Search for the cell housing the specified text and yield its [x, y] center coordinate. 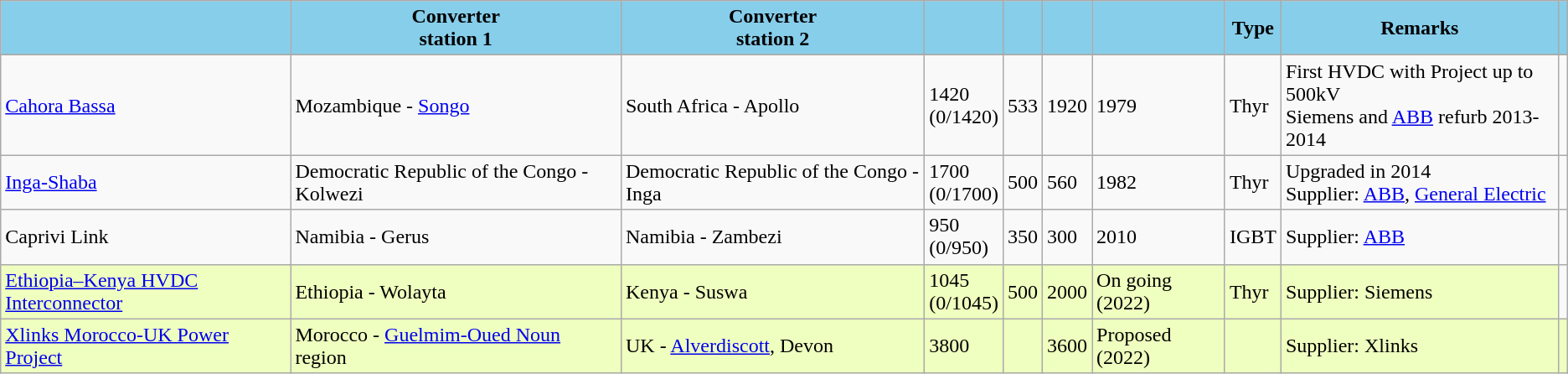
Xlinks Morocco-UK Power Project [146, 345]
Namibia - Gerus [456, 236]
Kenya - Suswa [772, 292]
3600 [1067, 345]
Democratic Republic of the Congo - Inga [772, 183]
Converterstation 1 [456, 29]
South Africa - Apollo [772, 106]
Mozambique - Songo [456, 106]
Namibia - Zambezi [772, 236]
Supplier: ABB [1419, 236]
1045 (0/1045) [964, 292]
Caprivi Link [146, 236]
Inga-Shaba [146, 183]
Ethiopia–Kenya HVDC Interconnector [146, 292]
Remarks [1419, 29]
First HVDC with Project up to 500kV Siemens and ABB refurb 2013-2014 [1419, 106]
Type [1253, 29]
2010 [1159, 236]
2000 [1067, 292]
Ethiopia - Wolayta [456, 292]
UK - Alverdiscott, Devon [772, 345]
Proposed (2022) [1159, 345]
350 [1022, 236]
On going (2022) [1159, 292]
950 (0/950) [964, 236]
IGBT [1253, 236]
1982 [1159, 183]
3800 [964, 345]
Supplier: Siemens [1419, 292]
Cahora Bassa [146, 106]
Upgraded in 2014 Supplier: ABB, General Electric [1419, 183]
560 [1067, 183]
Morocco - Guelmim-Oued Noun region [456, 345]
1920 [1067, 106]
1420 (0/1420) [964, 106]
Supplier: Xlinks [1419, 345]
Converterstation 2 [772, 29]
300 [1067, 236]
1979 [1159, 106]
1700 (0/1700) [964, 183]
Democratic Republic of the Congo - Kolwezi [456, 183]
533 [1022, 106]
